Provide the (x, y) coordinate of the cell's center where the given text is located.  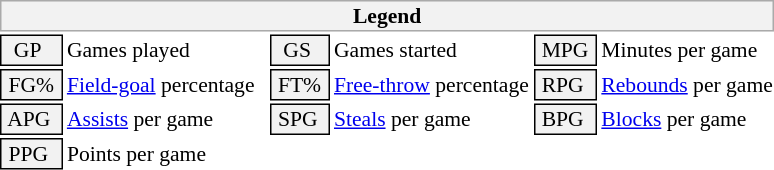
MPG (565, 50)
Assists per game (166, 120)
Games played (166, 50)
Free-throw percentage (431, 85)
Blocks per game (687, 120)
SPG (300, 120)
APG (31, 120)
Points per game (166, 154)
BPG (565, 120)
Field-goal percentage (166, 85)
Steals per game (431, 120)
Rebounds per game (687, 85)
FG% (31, 85)
Minutes per game (687, 50)
Games started (431, 50)
FT% (300, 85)
GP (31, 50)
PPG (31, 154)
RPG (565, 85)
Legend (387, 16)
GS (300, 50)
